Return (x, y) of the center of cell containing provided text 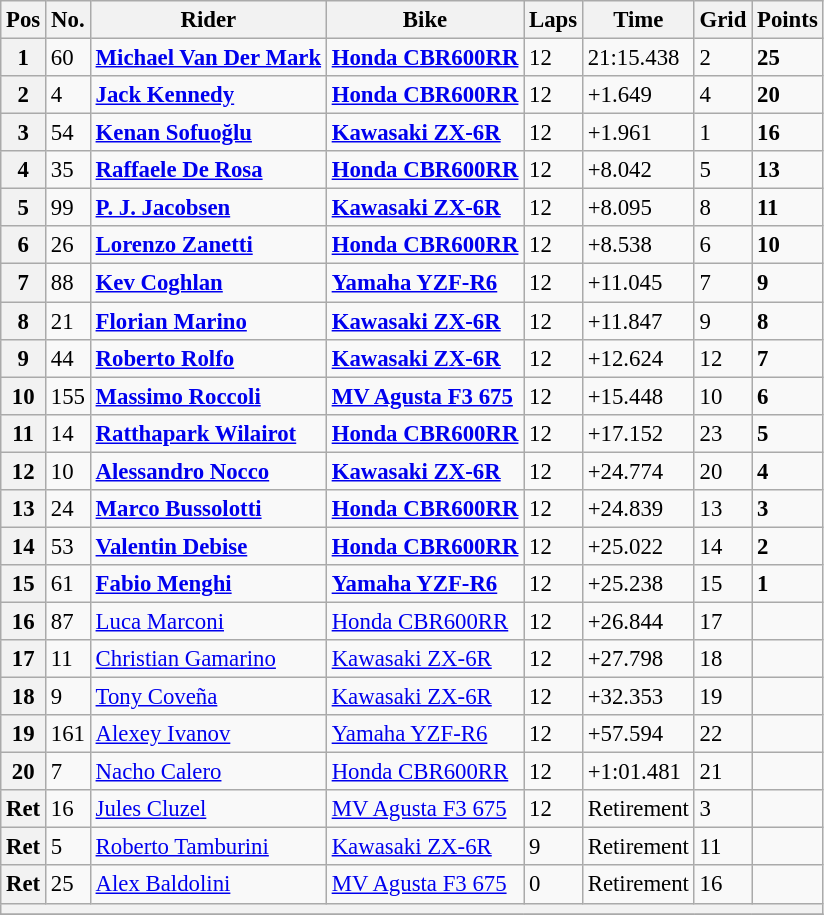
+11.847 (638, 321)
+17.152 (638, 433)
Tony Coveña (208, 697)
26 (68, 245)
21:15.438 (638, 58)
22 (722, 734)
Roberto Tamburini (208, 847)
Ratthapark Wilairot (208, 433)
0 (554, 885)
+15.448 (638, 396)
+25.238 (638, 584)
+8.095 (638, 208)
+1.961 (638, 133)
Points (788, 20)
+26.844 (638, 621)
23 (722, 433)
+24.774 (638, 471)
99 (68, 208)
+8.538 (638, 245)
+11.045 (638, 283)
Christian Gamarino (208, 659)
61 (68, 584)
Roberto Rolfo (208, 358)
Pos (24, 20)
+12.624 (638, 358)
35 (68, 170)
Kev Coghlan (208, 283)
Nacho Calero (208, 772)
Laps (554, 20)
88 (68, 283)
+25.022 (638, 546)
87 (68, 621)
Kenan Sofuoğlu (208, 133)
54 (68, 133)
Bike (424, 20)
P. J. Jacobsen (208, 208)
53 (68, 546)
+8.042 (638, 170)
+1.649 (638, 95)
Alex Baldolini (208, 885)
+57.594 (638, 734)
Jack Kennedy (208, 95)
Florian Marino (208, 321)
Alessandro Nocco (208, 471)
Marco Bussolotti (208, 509)
Jules Cluzel (208, 809)
No. (68, 20)
+27.798 (638, 659)
161 (68, 734)
Alexey Ivanov (208, 734)
Rider (208, 20)
Grid (722, 20)
+1:01.481 (638, 772)
Luca Marconi (208, 621)
155 (68, 396)
Valentin Debise (208, 546)
+32.353 (638, 697)
Time (638, 20)
Michael Van Der Mark (208, 58)
Massimo Roccoli (208, 396)
60 (68, 58)
Fabio Menghi (208, 584)
24 (68, 509)
44 (68, 358)
+24.839 (638, 509)
Raffaele De Rosa (208, 170)
Lorenzo Zanetti (208, 245)
